From the cell containing the given text, extract its center point as (x, y) coordinate. 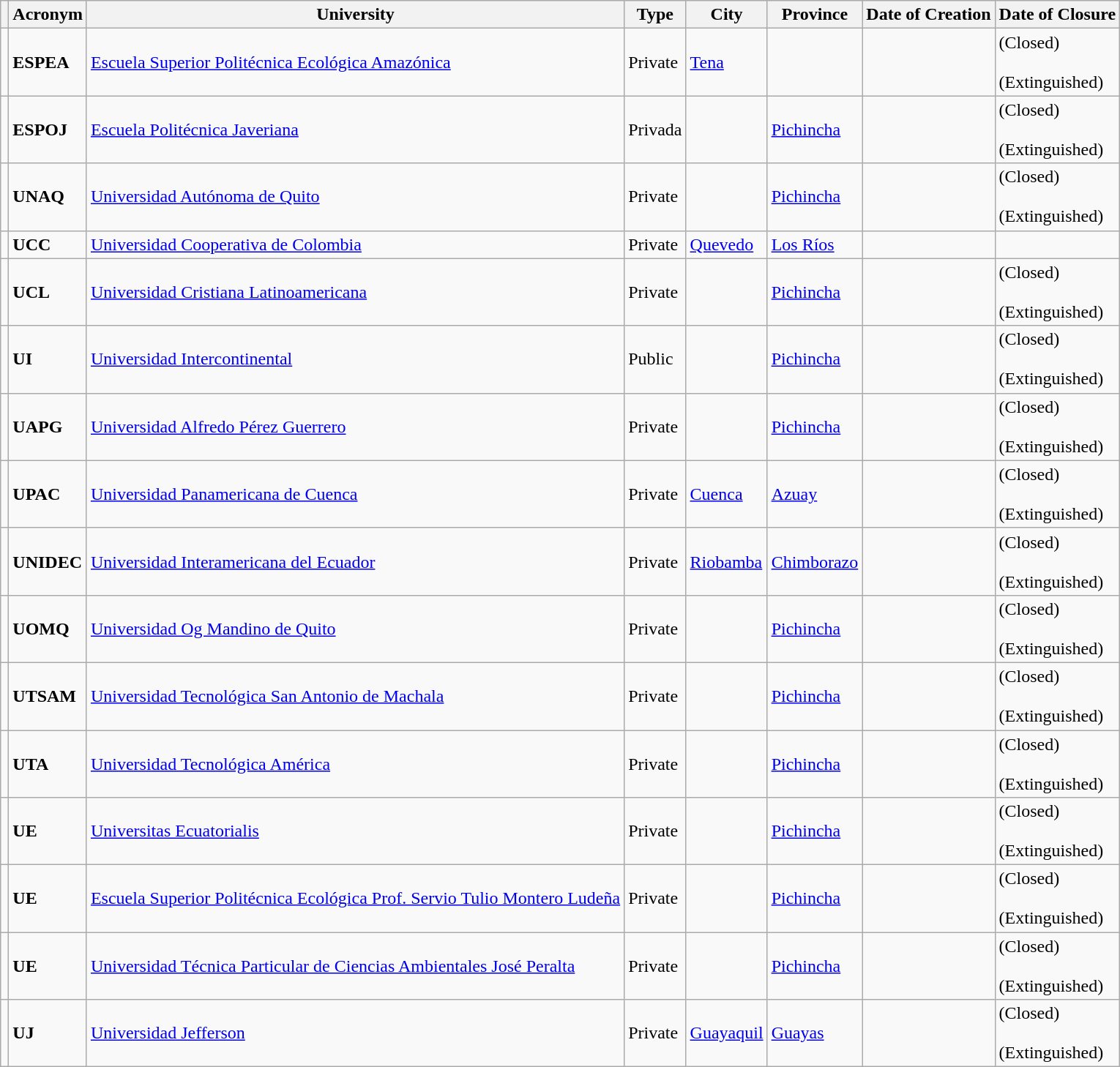
Type (655, 15)
Escuela Superior Politécnica Ecológica Prof. Servio Tulio Montero Ludeña (355, 899)
City (726, 15)
Escuela Superior Politécnica Ecológica Amazónica (355, 62)
Acronym (48, 15)
Guayas (815, 1033)
Universidad Og Mandino de Quito (355, 629)
UTA (48, 764)
Universidad Alfredo Pérez Guerrero (355, 427)
UCL (48, 292)
University (355, 15)
Guayaquil (726, 1033)
Universidad Intercontinental (355, 359)
Province (815, 15)
Universidad Cristiana Latinoamericana (355, 292)
UOMQ (48, 629)
Escuela Politécnica Javeriana (355, 130)
UTSAM (48, 696)
Date of Closure (1057, 15)
ESPOJ (48, 130)
Los Ríos (815, 244)
UPAC (48, 494)
Universidad Jefferson (355, 1033)
Universitas Ecuatorialis (355, 831)
Universidad Técnica Particular de Ciencias Ambientales José Peralta (355, 966)
Cuenca (726, 494)
Universidad Autónoma de Quito (355, 197)
UJ (48, 1033)
Privada (655, 130)
Universidad Tecnológica San Antonio de Machala (355, 696)
UAPG (48, 427)
Azuay (815, 494)
UCC (48, 244)
Universidad Tecnológica América (355, 764)
Chimborazo (815, 561)
Date of Creation (928, 15)
UI (48, 359)
Universidad Cooperativa de Colombia (355, 244)
ESPEA (48, 62)
UNAQ (48, 197)
Quevedo (726, 244)
Tena (726, 62)
UNIDEC (48, 561)
Riobamba (726, 561)
Universidad Panamericana de Cuenca (355, 494)
Universidad Interamericana del Ecuador (355, 561)
Public (655, 359)
